Find where the given text appears and provide that cell's center as [X, Y] coordinate. 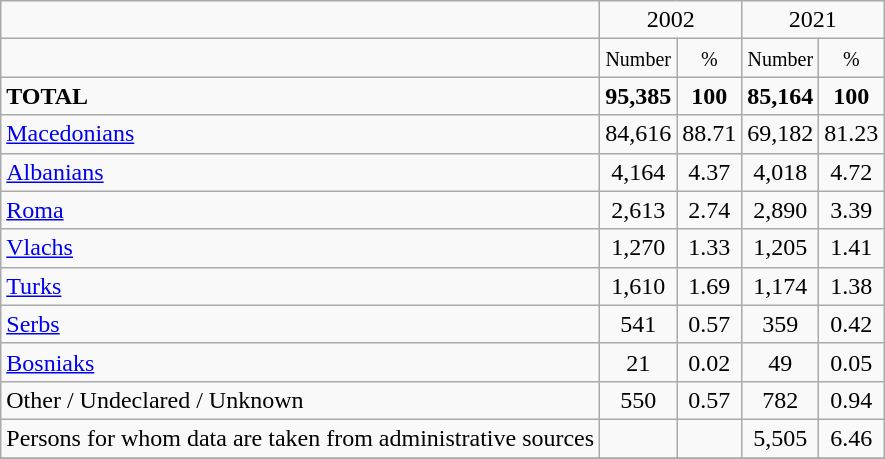
4,018 [780, 172]
1,270 [638, 248]
Serbs [300, 324]
3.39 [852, 210]
1.41 [852, 248]
1.69 [710, 286]
Turks [300, 286]
1,174 [780, 286]
21 [638, 362]
0.42 [852, 324]
95,385 [638, 96]
6.46 [852, 438]
4.37 [710, 172]
2,890 [780, 210]
0.94 [852, 400]
2021 [813, 20]
TOTAL [300, 96]
541 [638, 324]
88.71 [710, 134]
Bosniaks [300, 362]
Roma [300, 210]
Macedonians [300, 134]
359 [780, 324]
5,505 [780, 438]
84,616 [638, 134]
782 [780, 400]
1.38 [852, 286]
550 [638, 400]
2,613 [638, 210]
0.02 [710, 362]
1,205 [780, 248]
0.05 [852, 362]
49 [780, 362]
85,164 [780, 96]
1.33 [710, 248]
Other / Undeclared / Unknown [300, 400]
81.23 [852, 134]
4.72 [852, 172]
Persons for whom data are taken from administrative sources [300, 438]
69,182 [780, 134]
2.74 [710, 210]
4,164 [638, 172]
1,610 [638, 286]
Vlachs [300, 248]
Albanians [300, 172]
2002 [671, 20]
